Search for the cell housing the specified text and yield its [x, y] center coordinate. 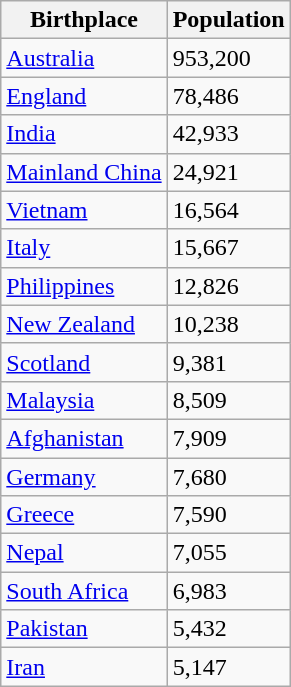
Vietnam [84, 210]
Malaysia [84, 400]
7,590 [228, 515]
India [84, 134]
Iran [84, 667]
Scotland [84, 362]
6,983 [228, 591]
953,200 [228, 58]
8,509 [228, 400]
England [84, 96]
Germany [84, 477]
42,933 [228, 134]
Population [228, 20]
Nepal [84, 553]
Birthplace [84, 20]
Afghanistan [84, 438]
5,147 [228, 667]
7,680 [228, 477]
16,564 [228, 210]
Italy [84, 248]
Pakistan [84, 629]
78,486 [228, 96]
Mainland China [84, 172]
Greece [84, 515]
South Africa [84, 591]
New Zealand [84, 324]
24,921 [228, 172]
15,667 [228, 248]
9,381 [228, 362]
7,909 [228, 438]
Australia [84, 58]
12,826 [228, 286]
7,055 [228, 553]
5,432 [228, 629]
Philippines [84, 286]
10,238 [228, 324]
